Identify which cell holds the provided text, then report its [x, y] central coordinate. 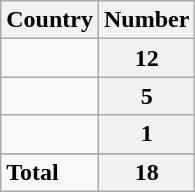
Country [50, 20]
12 [146, 58]
Number [146, 20]
Total [50, 172]
18 [146, 172]
5 [146, 96]
1 [146, 134]
